Provide the (X, Y) coordinate of the cell's center where the given text is located.  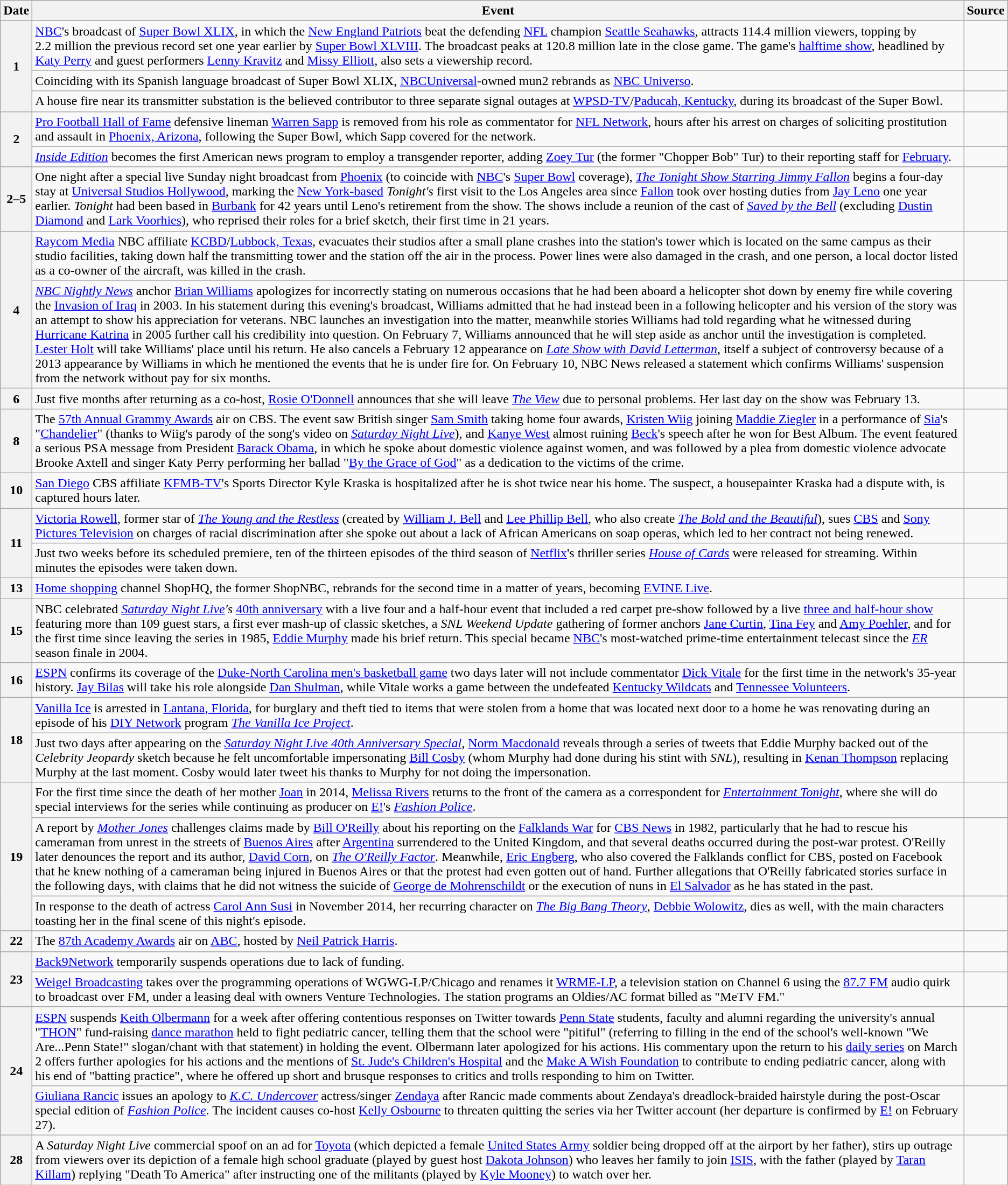
24 (16, 1071)
Coinciding with its Spanish language broadcast of Super Bowl XLIX, NBCUniversal-owned mun2 rebrands as NBC Universo. (498, 81)
23 (16, 979)
28 (16, 1160)
2–5 (16, 199)
2 (16, 139)
Back9Network temporarily suspends operations due to lack of funding. (498, 962)
4 (16, 310)
10 (16, 490)
18 (16, 740)
Event (498, 11)
22 (16, 941)
Date (16, 11)
Home shopping channel ShopHQ, the former ShopNBC, rebrands for the second time in a matter of years, becoming EVINE Live. (498, 588)
The 87th Academy Awards air on ABC, hosted by Neil Patrick Harris. (498, 941)
13 (16, 588)
15 (16, 631)
16 (16, 681)
1 (16, 66)
8 (16, 440)
6 (16, 398)
19 (16, 857)
11 (16, 543)
Source (985, 11)
